Extract the [x, y] coordinate from the center of the cell holding the provided text.  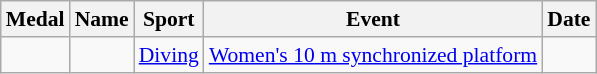
Sport [169, 19]
Diving [169, 55]
Medal [36, 19]
Date [568, 19]
Event [373, 19]
Name [102, 19]
Women's 10 m synchronized platform [373, 55]
